Locate the cell with the specified text and output its (x, y) center coordinate. 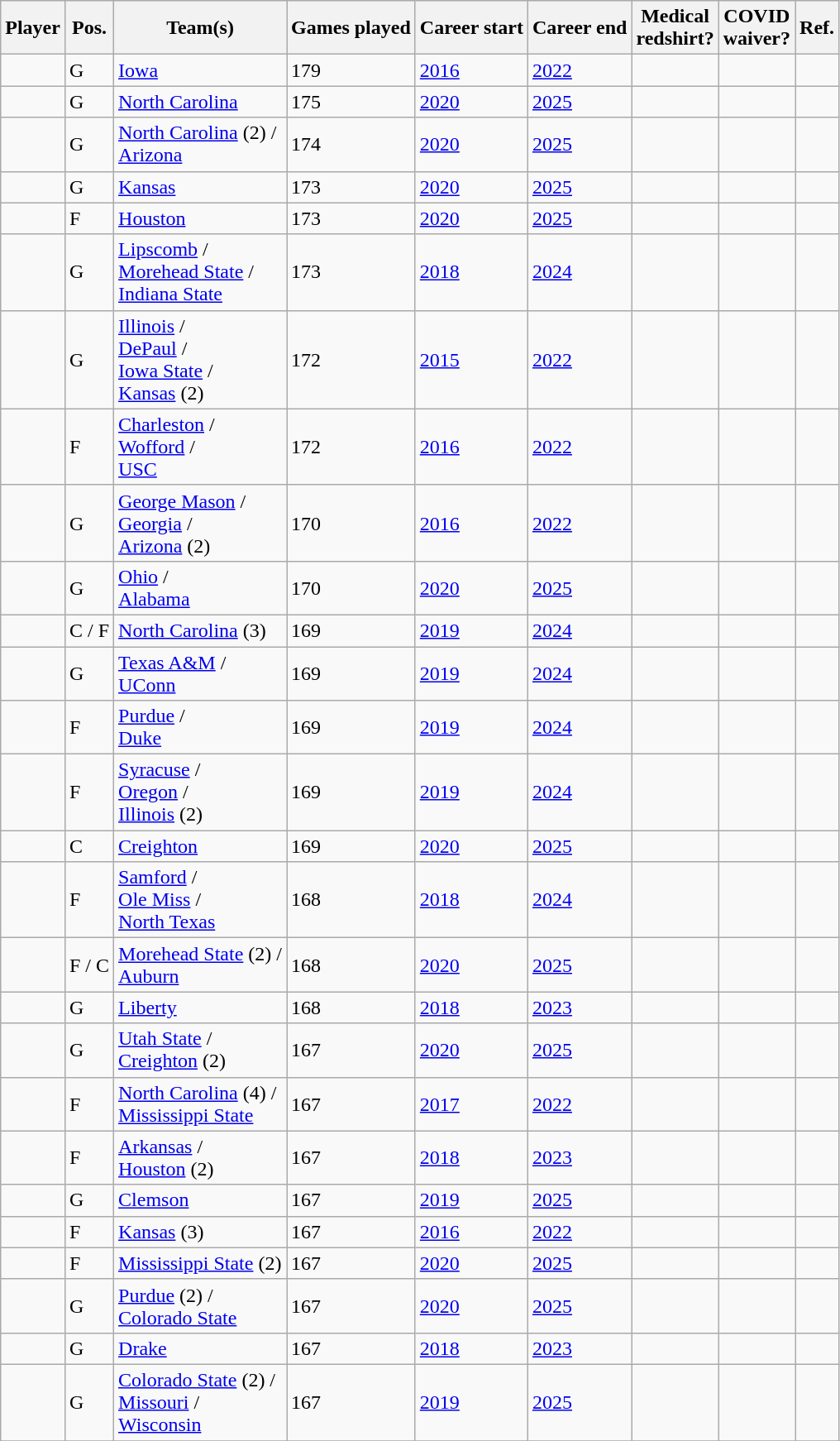
North Carolina (200, 102)
North Carolina (3) (200, 630)
179 (351, 70)
175 (351, 102)
COVIDwaiver? (756, 28)
C (89, 846)
Purdue (2) /Colorado State (200, 1305)
Liberty (200, 1008)
Pos. (89, 28)
Creighton (200, 846)
Career start (471, 28)
2017 (471, 1103)
Morehead State (2) /Auburn (200, 965)
Utah State /Creighton (2) (200, 1051)
Player (33, 28)
Iowa (200, 70)
2015 (471, 359)
Mississippi State (2) (200, 1263)
Charleston /Wofford /USC (200, 447)
Clemson (200, 1200)
Purdue /Duke (200, 728)
George Mason /Georgia /Arizona (2) (200, 523)
Kansas (3) (200, 1232)
Medicalredshirt? (675, 28)
Houston (200, 218)
C / F (89, 630)
North Carolina (2) /Arizona (200, 144)
174 (351, 144)
North Carolina (4) /Mississippi State (200, 1103)
Texas A&M /UConn (200, 673)
Illinois /DePaul /Iowa State /Kansas (2) (200, 359)
Ohio /Alabama (200, 587)
Kansas (200, 187)
Arkansas /Houston (2) (200, 1158)
Colorado State (2) /Missouri /Wisconsin (200, 1402)
Team(s) (200, 28)
Samford /Ole Miss /North Texas (200, 900)
Syracuse /Oregon /Illinois (2) (200, 792)
Drake (200, 1348)
Lipscomb /Morehead State /Indiana State (200, 272)
Ref. (817, 28)
F / C (89, 965)
Games played (351, 28)
Career end (579, 28)
